Detect which cell encompasses the target text, then output its (X, Y) center coordinate. 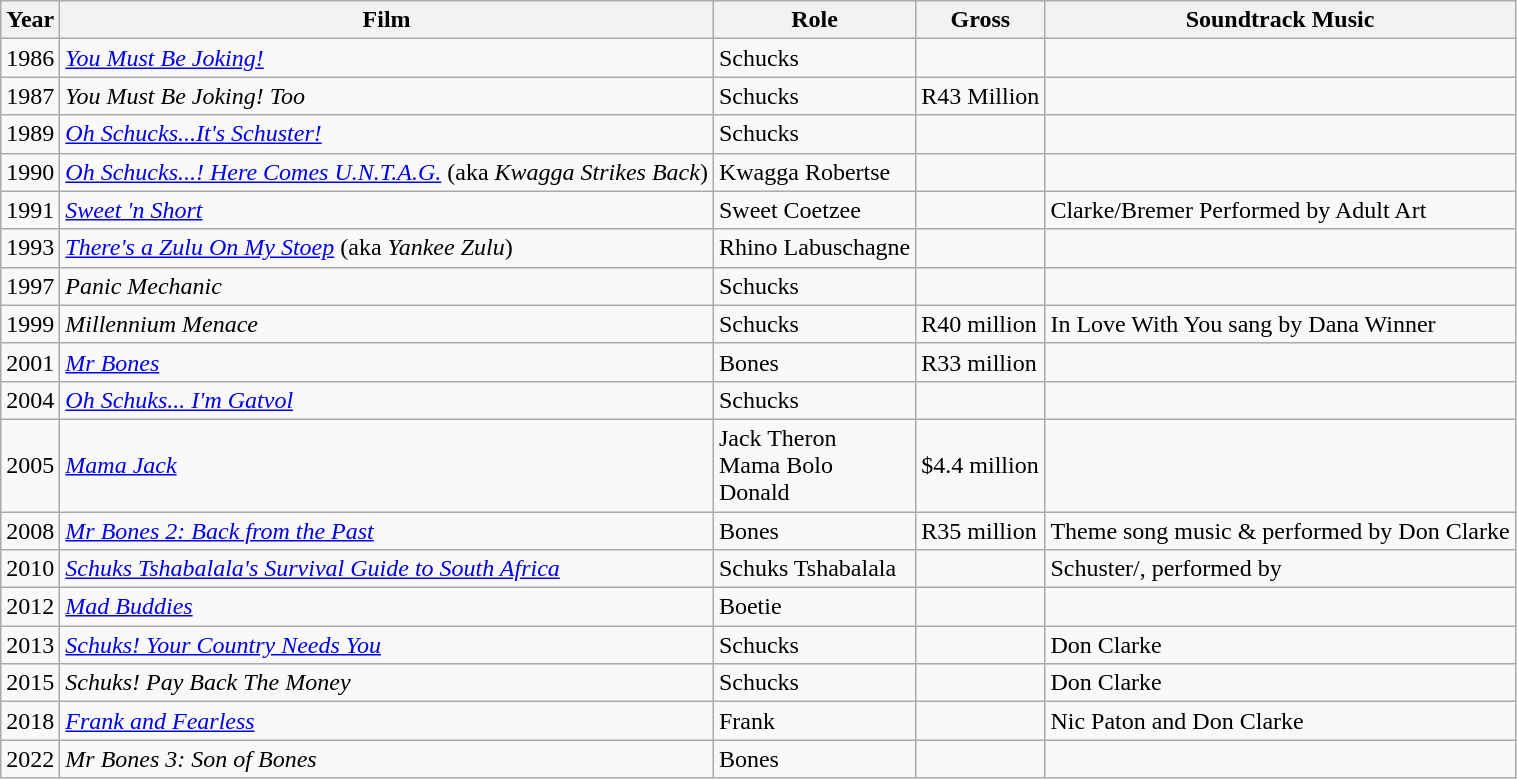
Mad Buddies (387, 607)
2008 (30, 531)
Sweet 'n Short (387, 210)
$4.4 million (980, 465)
Kwagga Robertse (814, 172)
R40 million (980, 324)
Schuks! Pay Back The Money (387, 683)
Gross (980, 20)
Mr Bones (387, 362)
Mr Bones 2: Back from the Past (387, 531)
1987 (30, 96)
You Must Be Joking! (387, 58)
2018 (30, 721)
Panic Mechanic (387, 286)
1991 (30, 210)
In Love With You sang by Dana Winner (1280, 324)
1986 (30, 58)
Soundtrack Music (1280, 20)
2012 (30, 607)
R35 million (980, 531)
1997 (30, 286)
Role (814, 20)
Mama Jack (387, 465)
Year (30, 20)
2013 (30, 645)
Schuks Tshabalala (814, 569)
2004 (30, 400)
Mr Bones 3: Son of Bones (387, 759)
Millennium Menace (387, 324)
Schuks Tshabalala's Survival Guide to South Africa (387, 569)
Nic Paton and Don Clarke (1280, 721)
Oh Schucks...! Here Comes U.N.T.A.G. (aka Kwagga Strikes Back) (387, 172)
R33 million (980, 362)
2001 (30, 362)
1993 (30, 248)
Theme song music & performed by Don Clarke (1280, 531)
Jack TheronMama BoloDonald (814, 465)
There's a Zulu On My Stoep (aka Yankee Zulu) (387, 248)
1999 (30, 324)
Rhino Labuschagne (814, 248)
2010 (30, 569)
Film (387, 20)
Frank (814, 721)
Schuster/, performed by (1280, 569)
You Must Be Joking! Too (387, 96)
1989 (30, 134)
Oh Schuks... I'm Gatvol (387, 400)
2005 (30, 465)
Boetie (814, 607)
Sweet Coetzee (814, 210)
Oh Schucks...It's Schuster! (387, 134)
2015 (30, 683)
Frank and Fearless (387, 721)
R43 Million (980, 96)
Schuks! Your Country Needs You (387, 645)
Clarke/Bremer Performed by Adult Art (1280, 210)
2022 (30, 759)
1990 (30, 172)
